Detect which cell encompasses the target text, then output its [x, y] center coordinate. 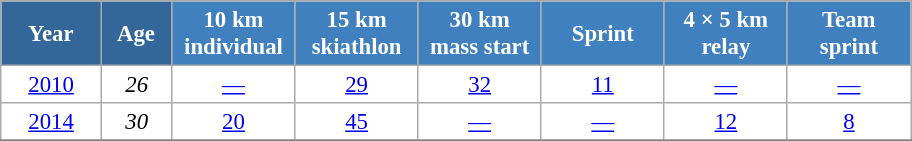
30 km mass start [480, 34]
Year [52, 34]
11 [602, 85]
45 [356, 122]
Sprint [602, 34]
20 [234, 122]
15 km skiathlon [356, 34]
4 × 5 km relay [726, 34]
8 [848, 122]
32 [480, 85]
26 [136, 85]
29 [356, 85]
Age [136, 34]
10 km individual [234, 34]
2014 [52, 122]
Team sprint [848, 34]
2010 [52, 85]
30 [136, 122]
12 [726, 122]
